Provide the (x, y) coordinate of the cell's center where the given text is located.  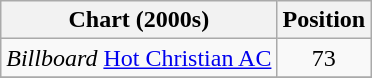
Billboard Hot Christian AC (139, 58)
Chart (2000s) (139, 20)
Position (324, 20)
73 (324, 58)
